Identify which cell holds the provided text, then report its [x, y] central coordinate. 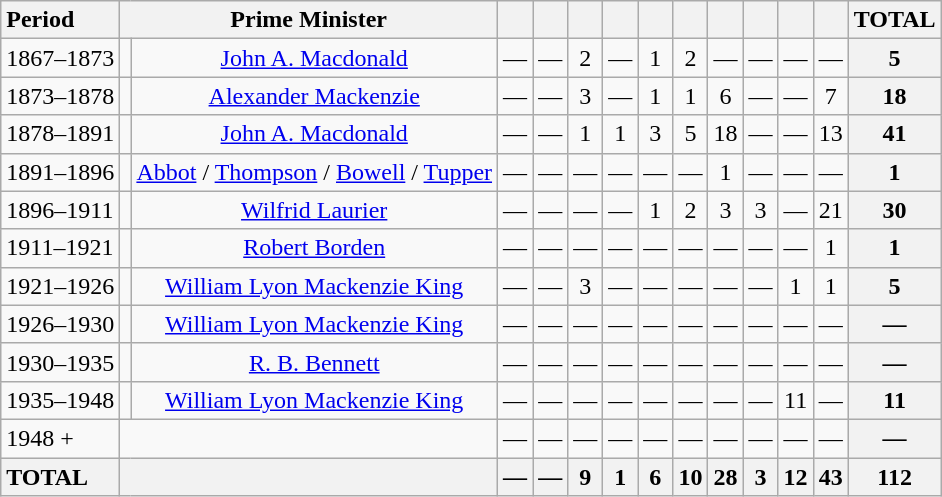
10 [690, 477]
13 [830, 134]
Period [60, 20]
Alexander Mackenzie [314, 96]
112 [894, 477]
1926–1930 [60, 324]
1935–1948 [60, 400]
1911–1921 [60, 248]
R. B. Bennett [314, 362]
28 [726, 477]
1930–1935 [60, 362]
21 [830, 210]
1891–1896 [60, 172]
1921–1926 [60, 286]
Abbot / Thompson / Bowell / Tupper [314, 172]
1878–1891 [60, 134]
1896–1911 [60, 210]
1873–1878 [60, 96]
43 [830, 477]
12 [796, 477]
41 [894, 134]
1948 + [60, 438]
30 [894, 210]
Robert Borden [314, 248]
1867–1873 [60, 58]
Prime Minister [309, 20]
9 [586, 477]
7 [830, 96]
Wilfrid Laurier [314, 210]
